Provide the (X, Y) coordinate of the cell's center where the given text is located.  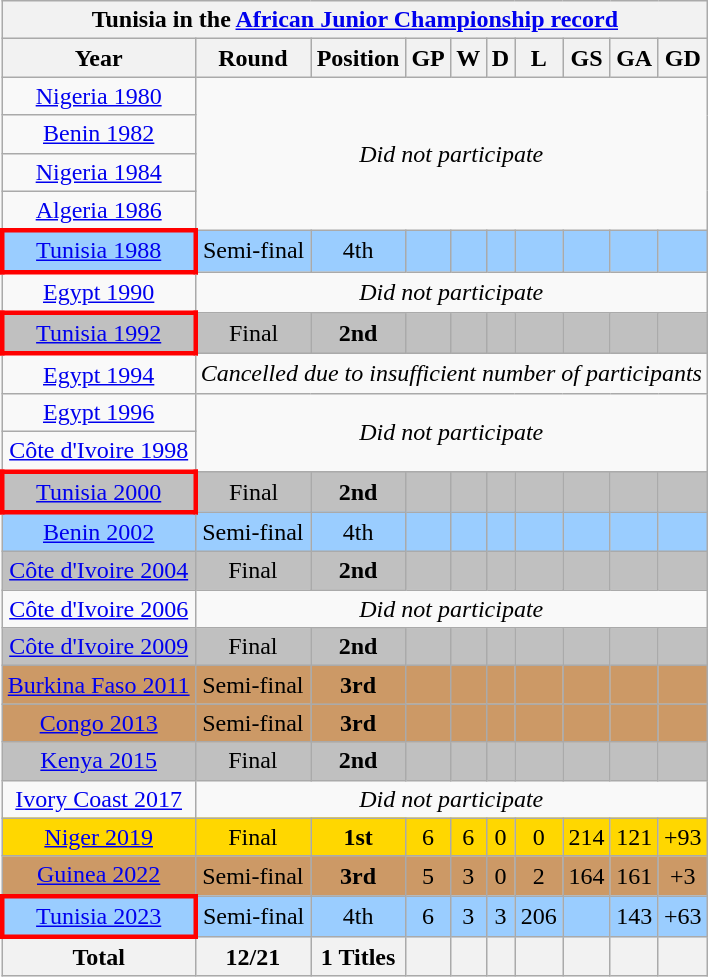
Côte d'Ivoire 1998 (98, 451)
Côte d'Ivoire 2006 (98, 609)
GP (428, 58)
Kenya 2015 (98, 761)
1st (358, 837)
Ivory Coast 2017 (98, 799)
143 (634, 916)
Egypt 1994 (98, 374)
+93 (682, 837)
GS (587, 58)
Nigeria 1984 (98, 172)
Algeria 1986 (98, 211)
Tunisia 2000 (98, 492)
Congo 2013 (98, 723)
Côte d'Ivoire 2004 (98, 571)
Tunisia in the African Junior Championship record (354, 20)
+63 (682, 916)
5 (428, 876)
+3 (682, 876)
Total (98, 957)
Cancelled due to insufficient number of participants (451, 374)
Round (252, 58)
164 (587, 876)
Nigeria 1980 (98, 96)
161 (634, 876)
Guinea 2022 (98, 876)
L (539, 58)
121 (634, 837)
Côte d'Ivoire 2009 (98, 647)
D (500, 58)
206 (539, 916)
Tunisia 2023 (98, 916)
214 (587, 837)
Benin 1982 (98, 134)
GD (682, 58)
Tunisia 1988 (98, 252)
W (469, 58)
Year (98, 58)
Benin 2002 (98, 532)
12/21 (252, 957)
Niger 2019 (98, 837)
Tunisia 1992 (98, 334)
2 (539, 876)
GA (634, 58)
Egypt 1996 (98, 412)
Egypt 1990 (98, 292)
Burkina Faso 2011 (98, 685)
Position (358, 58)
1 Titles (358, 957)
